Determine the (x, y) coordinate at the center of the cell enclosing the given text.  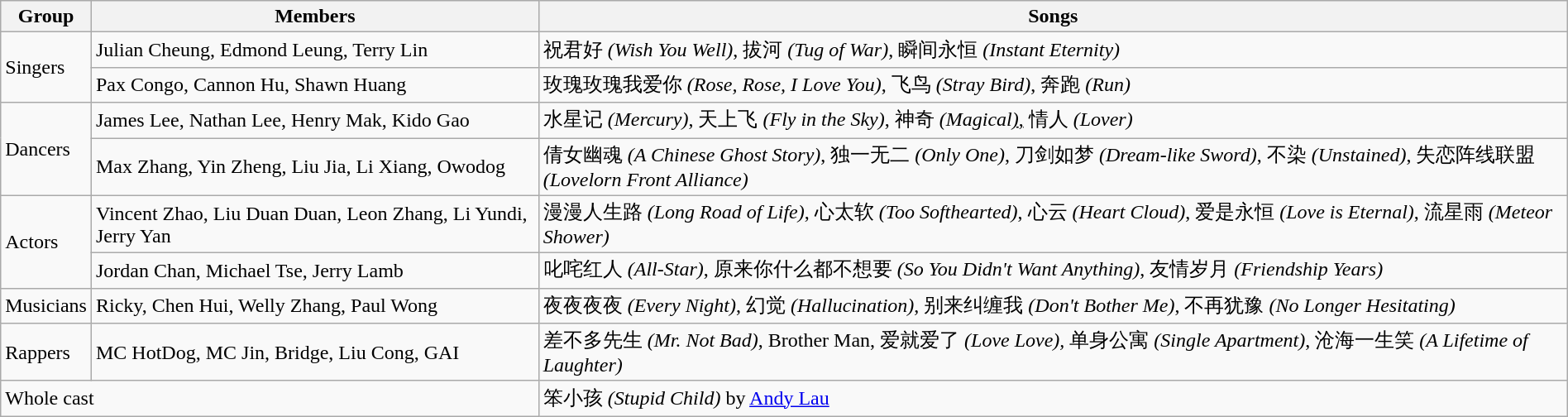
夜夜夜夜 (Every Night), 幻觉 (Hallucination), 别来纠缠我 (Don't Bother Me), 不再犹豫 (No Longer Hesitating) (1053, 306)
Ricky, Chen Hui, Welly Zhang, Paul Wong (314, 306)
叱咤红人 (All-Star), 原来你什么都不想要 (So You Didn't Want Anything), 友情岁月 (Friendship Years) (1053, 271)
Max Zhang, Yin Zheng, Liu Jia, Li Xiang, Owodog (314, 166)
Musicians (46, 306)
Whole cast (270, 399)
James Lee, Nathan Lee, Henry Mak, Kido Gao (314, 121)
MC HotDog, MC Jin, Bridge, Liu Cong, GAI (314, 352)
Dancers (46, 149)
Actors (46, 242)
倩女幽魂 (A Chinese Ghost Story), 独一无二 (Only One), 刀剑如梦 (Dream-like Sword), 不染 (Unstained), 失恋阵线联盟 (Lovelorn Front Alliance) (1053, 166)
Singers (46, 68)
Vincent Zhao, Liu Duan Duan, Leon Zhang, Li Yundi, Jerry Yan (314, 224)
Group (46, 17)
Pax Congo, Cannon Hu, Shawn Huang (314, 84)
玫瑰玫瑰我爱你 (Rose, Rose, I Love You), 飞鸟 (Stray Bird), 奔跑 (Run) (1053, 84)
Rappers (46, 352)
Songs (1053, 17)
笨小孩 (Stupid Child) by Andy Lau (1053, 399)
Jordan Chan, Michael Tse, Jerry Lamb (314, 271)
差不多先生 (Mr. Not Bad), Brother Man, 爱就爱了 (Love Love), 单身公寓 (Single Apartment), 沧海一生笑 (A Lifetime of Laughter) (1053, 352)
漫漫人生路 (Long Road of Life), 心太软 (Too Softhearted), 心云 (Heart Cloud), 爱是永恒 (Love is Eternal), 流星雨 (Meteor Shower) (1053, 224)
Julian Cheung, Edmond Leung, Terry Lin (314, 50)
祝君好 (Wish You Well), 拔河 (Tug of War), 瞬间永恒 (Instant Eternity) (1053, 50)
Members (314, 17)
水星记 (Mercury), 天上飞 (Fly in the Sky), 神奇 (Magical), 情人 (Lover) (1053, 121)
